Capture the cell that displays the provided text and extract its [X, Y] central coordinate. 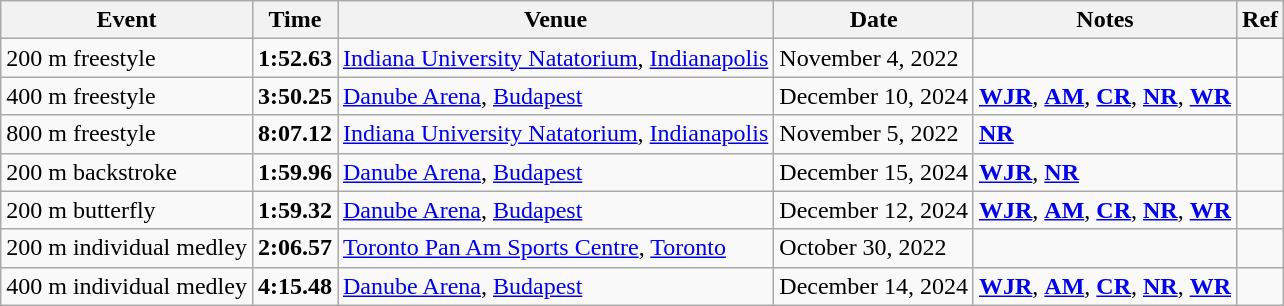
December 12, 2024 [874, 210]
Notes [1104, 20]
3:50.25 [294, 96]
400 m freestyle [127, 96]
November 5, 2022 [874, 134]
Toronto Pan Am Sports Centre, Toronto [556, 248]
December 14, 2024 [874, 286]
Ref [1260, 20]
200 m individual medley [127, 248]
200 m butterfly [127, 210]
Venue [556, 20]
2:06.57 [294, 248]
December 15, 2024 [874, 172]
December 10, 2024 [874, 96]
200 m backstroke [127, 172]
Time [294, 20]
1:59.96 [294, 172]
800 m freestyle [127, 134]
400 m individual medley [127, 286]
Date [874, 20]
November 4, 2022 [874, 58]
WJR, NR [1104, 172]
NR [1104, 134]
200 m freestyle [127, 58]
1:59.32 [294, 210]
1:52.63 [294, 58]
October 30, 2022 [874, 248]
4:15.48 [294, 286]
Event [127, 20]
8:07.12 [294, 134]
